Detect which cell encompasses the target text, then output its (X, Y) center coordinate. 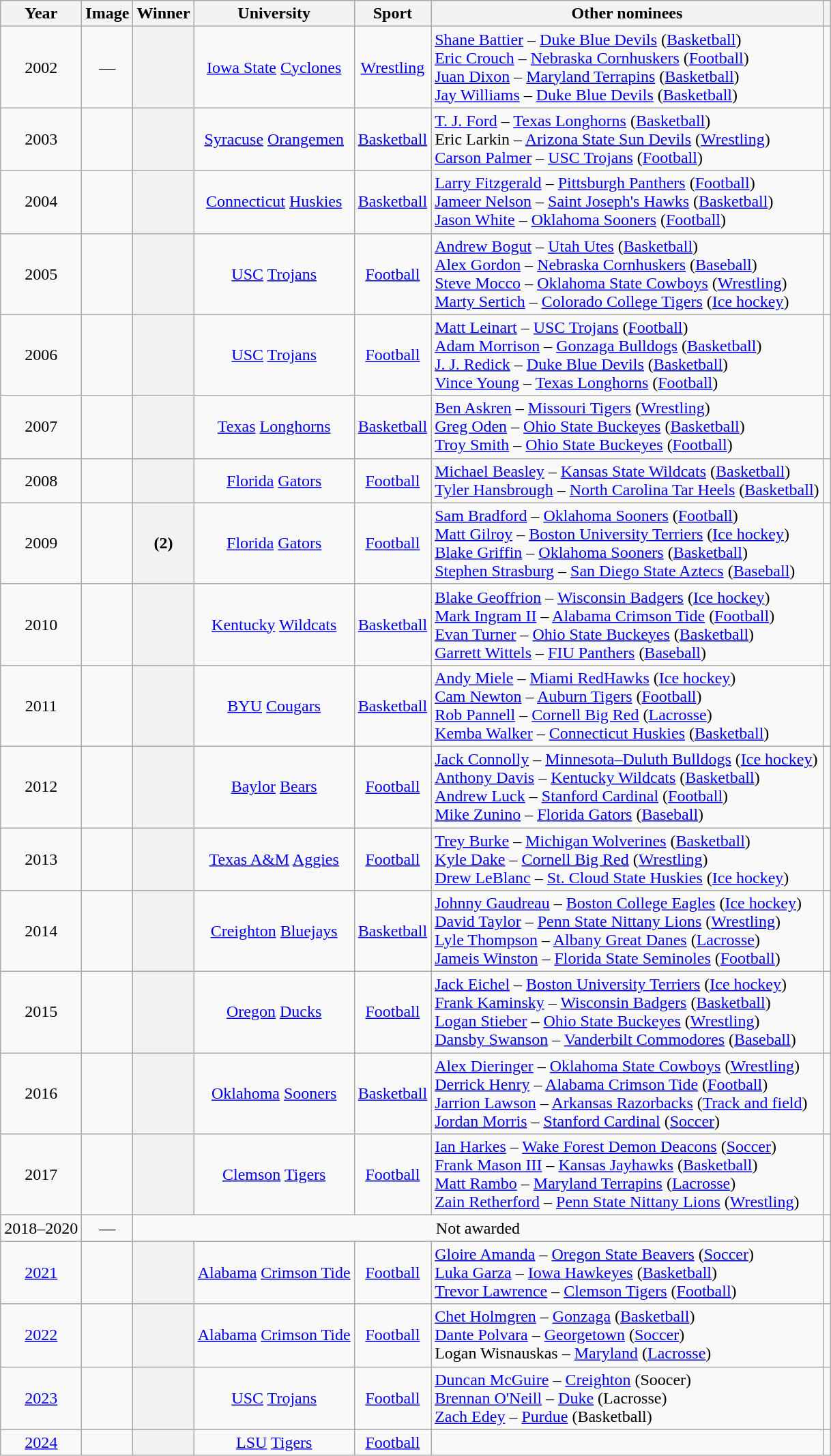
2015 (41, 1012)
Michael Beasley – Kansas State Wildcats (Basketball)Tyler Hansbrough – North Carolina Tar Heels (Basketball) (627, 480)
(2) (164, 543)
Baylor Bears (274, 787)
2011 (41, 705)
2008 (41, 480)
Not awarded (478, 1228)
2003 (41, 139)
Image (108, 14)
Oklahoma Sooners (274, 1094)
Larry Fitzgerald – Pittsburgh Panthers (Football)Jameer Nelson – Saint Joseph's Hawks (Basketball)Jason White – Oklahoma Sooners (Football) (627, 202)
University (274, 14)
2013 (41, 859)
2023 (41, 1398)
Sport (392, 14)
2010 (41, 625)
Creighton Bluejays (274, 932)
Wrestling (392, 67)
Year (41, 14)
2009 (41, 543)
2002 (41, 67)
Iowa State Cyclones (274, 67)
2007 (41, 427)
Kentucky Wildcats (274, 625)
T. J. Ford – Texas Longhorns (Basketball)Eric Larkin – Arizona State Sun Devils (Wrestling)Carson Palmer – USC Trojans (Football) (627, 139)
Connecticut Huskies (274, 202)
2012 (41, 787)
2021 (41, 1273)
2004 (41, 202)
Texas Longhorns (274, 427)
2005 (41, 274)
Gloire Amanda – Oregon State Beavers (Soccer)Luka Garza – Iowa Hawkeyes (Basketball)Trevor Lawrence – Clemson Tigers (Football) (627, 1273)
BYU Cougars (274, 705)
Duncan McGuire – Creighton (Soocer)Brennan O'Neill – Duke (Lacrosse)Zach Edey – Purdue (Basketball) (627, 1398)
2016 (41, 1094)
Oregon Ducks (274, 1012)
LSU Tigers (274, 1442)
2014 (41, 932)
2018–2020 (41, 1228)
Clemson Tigers (274, 1174)
2006 (41, 355)
Trey Burke – Michigan Wolverines (Basketball)Kyle Dake – Cornell Big Red (Wrestling)Drew LeBlanc – St. Cloud State Huskies (Ice hockey) (627, 859)
2024 (41, 1442)
2022 (41, 1335)
Other nominees (627, 14)
2017 (41, 1174)
Winner (164, 14)
Chet Holmgren – Gonzaga (Basketball)Dante Polvara – Georgetown (Soccer)Logan Wisnauskas – Maryland (Lacrosse) (627, 1335)
Syracuse Orangemen (274, 139)
Ben Askren – Missouri Tigers (Wrestling)Greg Oden – Ohio State Buckeyes (Basketball)Troy Smith – Ohio State Buckeyes (Football) (627, 427)
Texas A&M Aggies (274, 859)
